Locate the cell with the specified text and output its (X, Y) center coordinate. 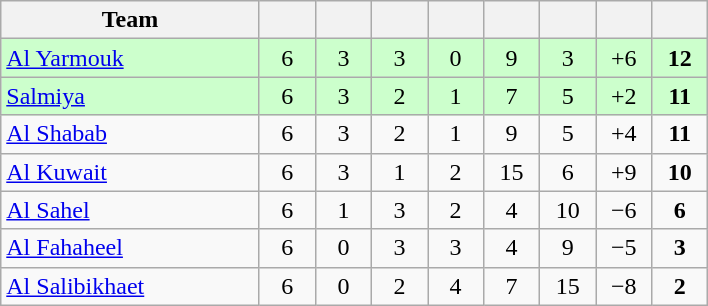
12 (680, 58)
+9 (624, 172)
+2 (624, 96)
Salmiya (130, 96)
+6 (624, 58)
Team (130, 20)
−5 (624, 248)
−8 (624, 286)
−6 (624, 210)
Al Kuwait (130, 172)
Al Salibikhaet (130, 286)
Al Shabab (130, 134)
Al Sahel (130, 210)
Al Yarmouk (130, 58)
+4 (624, 134)
Al Fahaheel (130, 248)
